Return (X, Y) of the center of cell containing provided text 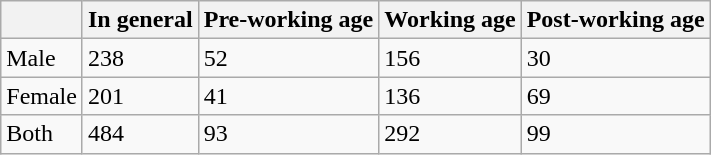
Working age (450, 20)
292 (450, 134)
201 (140, 96)
52 (288, 58)
Pre-working age (288, 20)
99 (616, 134)
Post-working age (616, 20)
69 (616, 96)
Both (42, 134)
41 (288, 96)
In general (140, 20)
484 (140, 134)
136 (450, 96)
Female (42, 96)
156 (450, 58)
238 (140, 58)
Male (42, 58)
30 (616, 58)
93 (288, 134)
